Scan for the cell matching the given text and deliver its (X, Y) coordinate at center. 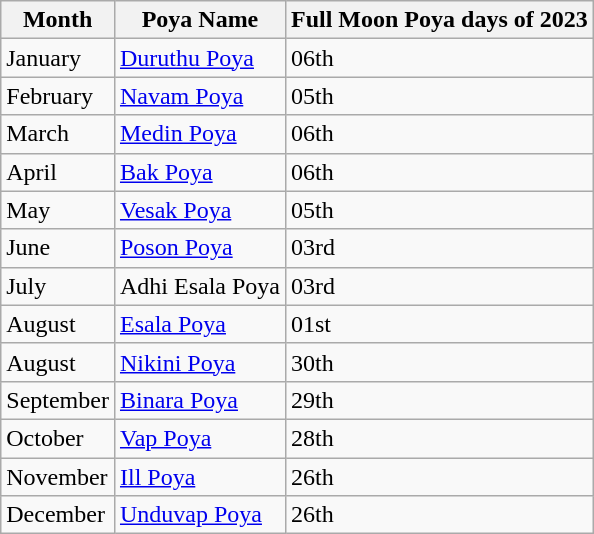
Bak Poya (200, 172)
March (58, 134)
Vesak Poya (200, 210)
January (58, 58)
December (58, 515)
June (58, 248)
Medin Poya (200, 134)
February (58, 96)
Duruthu Poya (200, 58)
Ill Poya (200, 477)
Nikini Poya (200, 362)
Esala Poya (200, 324)
April (58, 172)
30th (439, 362)
Poson Poya (200, 248)
Unduvap Poya (200, 515)
Navam Poya (200, 96)
01st (439, 324)
Month (58, 20)
July (58, 286)
November (58, 477)
Poya Name (200, 20)
28th (439, 438)
Vap Poya (200, 438)
September (58, 400)
May (58, 210)
29th (439, 400)
Full Moon Poya days of 2023 (439, 20)
Binara Poya (200, 400)
October (58, 438)
Adhi Esala Poya (200, 286)
